Output the [X, Y] coordinate of the center of the cell containing the given text.  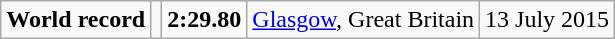
Glasgow, Great Britain [364, 20]
13 July 2015 [548, 20]
2:29.80 [204, 20]
World record [76, 20]
